Output the [x, y] coordinate of the center of the cell containing the given text.  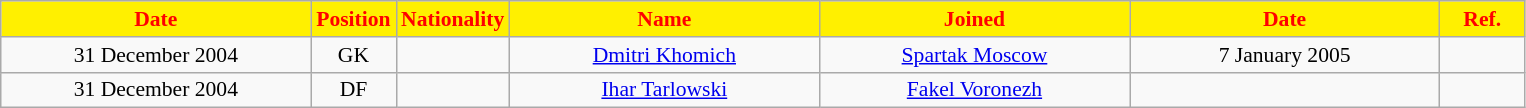
Fakel Voronezh [974, 90]
Ref. [1482, 19]
GK [354, 55]
Dmitri Khomich [664, 55]
Joined [974, 19]
DF [354, 90]
Name [664, 19]
Ihar Tarlowski [664, 90]
7 January 2005 [1285, 55]
Spartak Moscow [974, 55]
Nationality [452, 19]
Position [354, 19]
